Return [x, y] of the center of cell containing provided text 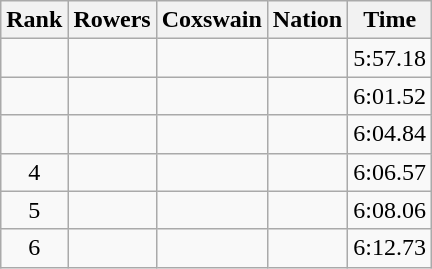
6:06.57 [390, 172]
Time [390, 20]
6:08.06 [390, 210]
5 [34, 210]
4 [34, 172]
6 [34, 248]
Coxswain [212, 20]
6:12.73 [390, 248]
Rowers [112, 20]
Rank [34, 20]
6:01.52 [390, 96]
5:57.18 [390, 58]
6:04.84 [390, 134]
Nation [307, 20]
